Search for the cell housing the specified text and yield its [x, y] center coordinate. 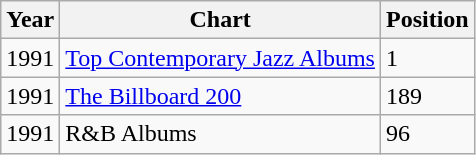
Top Contemporary Jazz Albums [220, 58]
189 [427, 96]
Position [427, 20]
Year [30, 20]
Chart [220, 20]
96 [427, 134]
1 [427, 58]
The Billboard 200 [220, 96]
R&B Albums [220, 134]
